Search for the cell housing the specified text and yield its (X, Y) center coordinate. 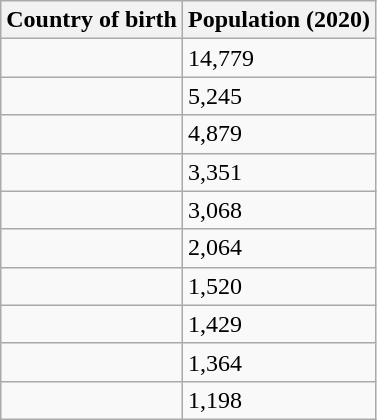
1,520 (278, 286)
2,064 (278, 248)
1,198 (278, 400)
1,364 (278, 362)
4,879 (278, 134)
14,779 (278, 58)
Population (2020) (278, 20)
3,068 (278, 210)
1,429 (278, 324)
Country of birth (92, 20)
5,245 (278, 96)
3,351 (278, 172)
